Capture the cell that displays the provided text and extract its (X, Y) central coordinate. 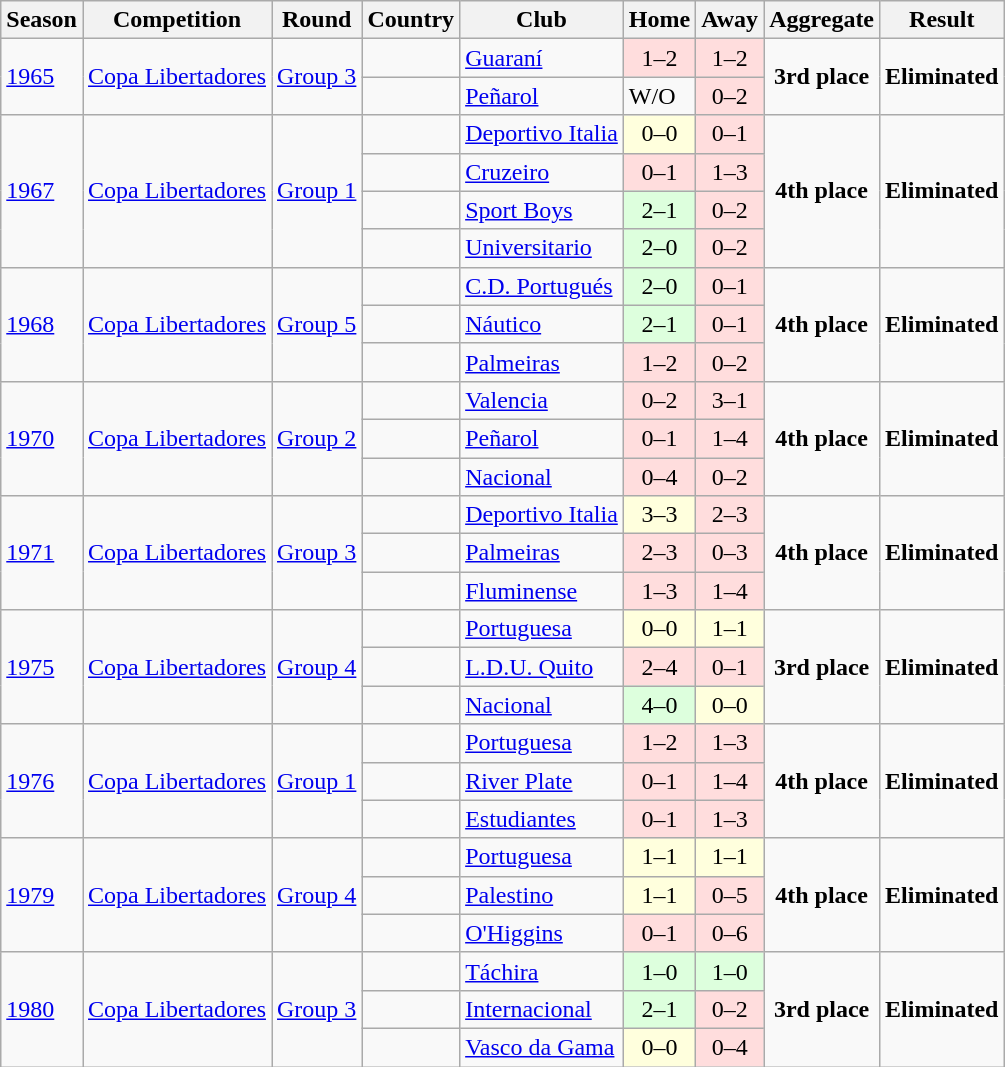
L.D.U. Quito (542, 667)
Country (411, 20)
Valencia (542, 400)
Home (659, 20)
Result (942, 20)
Cruzeiro (542, 172)
Season (42, 20)
Sport Boys (542, 210)
Round (317, 20)
1968 (42, 324)
0–5 (730, 895)
1967 (42, 191)
1965 (42, 77)
1976 (42, 781)
0–6 (730, 933)
Estudiantes (542, 819)
1970 (42, 438)
Internacional (542, 1009)
1971 (42, 553)
1979 (42, 895)
2–4 (659, 667)
Vasco da Gama (542, 1047)
C.D. Portugués (542, 286)
4–0 (659, 705)
Club (542, 20)
Competition (176, 20)
Guaraní (542, 58)
3–3 (659, 515)
Aggregate (822, 20)
0–3 (730, 553)
Universitario (542, 248)
3–1 (730, 400)
Group 2 (317, 438)
Táchira (542, 971)
Fluminense (542, 591)
Away (730, 20)
River Plate (542, 781)
O'Higgins (542, 933)
Group 5 (317, 324)
W/O (659, 96)
Palestino (542, 895)
Náutico (542, 324)
1980 (42, 1009)
1975 (42, 667)
